Return (X, Y) of the center of cell containing provided text 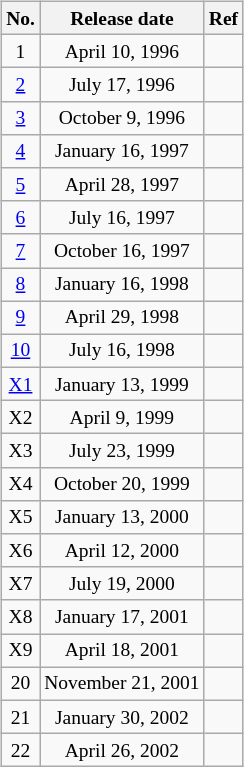
8 (21, 284)
January 13, 1999 (122, 384)
1 (21, 52)
5 (21, 184)
X6 (21, 550)
Ref (224, 18)
October 20, 1999 (122, 484)
20 (21, 684)
2 (21, 84)
X8 (21, 616)
X3 (21, 450)
January 13, 2000 (122, 516)
July 17, 1996 (122, 84)
July 16, 1997 (122, 218)
January 16, 1997 (122, 150)
April 26, 2002 (122, 750)
22 (21, 750)
6 (21, 218)
X4 (21, 484)
Release date (122, 18)
January 16, 1998 (122, 284)
July 23, 1999 (122, 450)
4 (21, 150)
October 16, 1997 (122, 250)
April 28, 1997 (122, 184)
X1 (21, 384)
X7 (21, 584)
X9 (21, 650)
3 (21, 118)
January 30, 2002 (122, 716)
10 (21, 350)
April 9, 1999 (122, 418)
No. (21, 18)
July 16, 1998 (122, 350)
April 10, 1996 (122, 52)
November 21, 2001 (122, 684)
April 12, 2000 (122, 550)
7 (21, 250)
9 (21, 318)
April 29, 1998 (122, 318)
April 18, 2001 (122, 650)
X5 (21, 516)
X2 (21, 418)
21 (21, 716)
July 19, 2000 (122, 584)
January 17, 2001 (122, 616)
October 9, 1996 (122, 118)
